Capture the cell that displays the provided text and extract its [x, y] central coordinate. 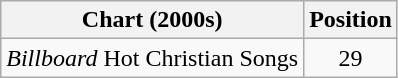
29 [351, 58]
Position [351, 20]
Chart (2000s) [152, 20]
Billboard Hot Christian Songs [152, 58]
